Determine the (X, Y) coordinate at the center of the cell enclosing the given text.  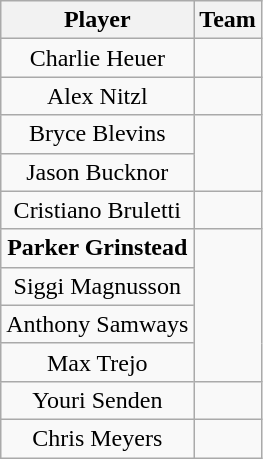
Max Trejo (98, 362)
Alex Nitzl (98, 96)
Jason Bucknor (98, 172)
Cristiano Bruletti (98, 210)
Parker Grinstead (98, 248)
Player (98, 20)
Bryce Blevins (98, 134)
Chris Meyers (98, 438)
Youri Senden (98, 400)
Siggi Magnusson (98, 286)
Anthony Samways (98, 324)
Team (228, 20)
Charlie Heuer (98, 58)
